Extract the [X, Y] coordinate from the center of the cell holding the provided text.  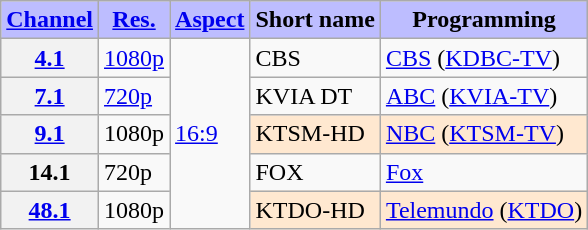
CBS [315, 58]
7.1 [50, 96]
16:9 [210, 134]
KTSM-HD [315, 134]
Telemundo (KTDO) [484, 210]
14.1 [50, 172]
Programming [484, 20]
4.1 [50, 58]
Short name [315, 20]
Aspect [210, 20]
Res. [134, 20]
9.1 [50, 134]
ABC (KVIA-TV) [484, 96]
Fox [484, 172]
KVIA DT [315, 96]
KTDO-HD [315, 210]
FOX [315, 172]
Channel [50, 20]
48.1 [50, 210]
NBC (KTSM-TV) [484, 134]
CBS (KDBC-TV) [484, 58]
